Detect which cell encompasses the target text, then output its [X, Y] center coordinate. 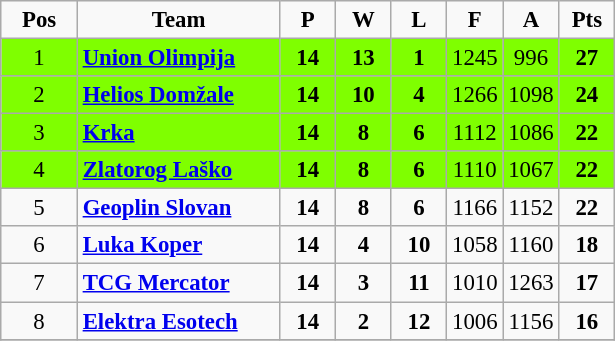
Team [178, 20]
1160 [531, 245]
F [475, 20]
1263 [531, 283]
1086 [531, 133]
1067 [531, 170]
1110 [475, 170]
TCG Mercator [178, 283]
996 [531, 58]
17 [587, 283]
Pos [40, 20]
Union Olimpija [178, 58]
1058 [475, 245]
11 [419, 283]
1006 [475, 321]
Pts [587, 20]
P [308, 20]
7 [40, 283]
1266 [475, 95]
27 [587, 58]
16 [587, 321]
13 [364, 58]
A [531, 20]
Elektra Esotech [178, 321]
5 [40, 208]
1010 [475, 283]
24 [587, 95]
Helios Domžale [178, 95]
1098 [531, 95]
1152 [531, 208]
1245 [475, 58]
W [364, 20]
L [419, 20]
Geoplin Slovan [178, 208]
1156 [531, 321]
18 [587, 245]
Krka [178, 133]
Zlatorog Laško [178, 170]
12 [419, 321]
1112 [475, 133]
Luka Koper [178, 245]
1166 [475, 208]
